Detect which cell encompasses the target text, then output its (x, y) center coordinate. 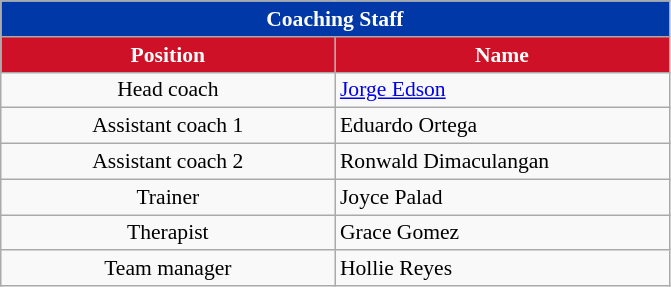
Jorge Edson (502, 90)
Coaching Staff (335, 19)
Head coach (168, 90)
Trainer (168, 197)
Name (502, 55)
Team manager (168, 269)
Therapist (168, 233)
Hollie Reyes (502, 269)
Joyce Palad (502, 197)
Ronwald Dimaculangan (502, 162)
Assistant coach 1 (168, 126)
Eduardo Ortega (502, 126)
Grace Gomez (502, 233)
Assistant coach 2 (168, 162)
Position (168, 55)
